Find where the given text appears and provide that cell's center as [x, y] coordinate. 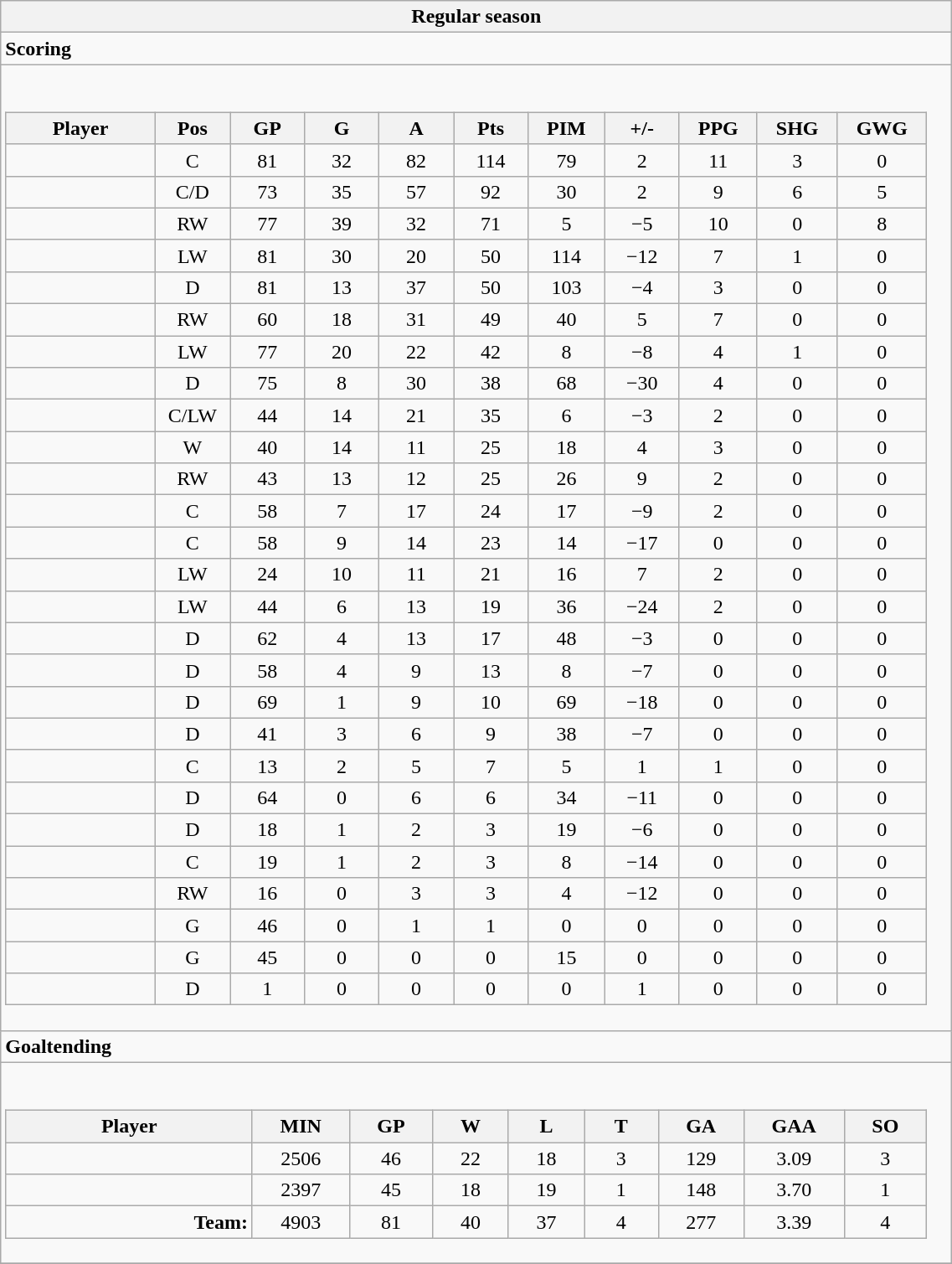
Scoring [476, 49]
−5 [641, 224]
Regular season [476, 17]
68 [567, 384]
SHG [797, 128]
3.70 [794, 1190]
Team: [129, 1222]
36 [567, 606]
3.09 [794, 1158]
−24 [641, 606]
Player MIN GP W L T GA GAA SO 2506 46 22 18 3 129 3.09 3 2397 45 18 19 1 148 3.70 1 Team: 4903 81 40 37 4 277 3.39 4 [476, 1163]
82 [417, 160]
71 [491, 224]
−9 [641, 511]
57 [417, 192]
−8 [641, 352]
43 [268, 479]
MIN [301, 1127]
62 [268, 638]
39 [342, 224]
−14 [641, 862]
GWG [882, 128]
C/LW [193, 415]
75 [268, 384]
Goaltending [476, 1046]
A [417, 128]
12 [417, 479]
4903 [301, 1222]
79 [567, 160]
PIM [567, 128]
26 [567, 479]
C/D [193, 192]
103 [567, 287]
+/- [641, 128]
148 [701, 1190]
−4 [641, 287]
−17 [641, 543]
2506 [301, 1158]
−6 [641, 830]
3.39 [794, 1222]
64 [268, 797]
34 [567, 797]
Pos [193, 128]
L [546, 1127]
129 [701, 1158]
T [621, 1127]
49 [491, 320]
31 [417, 320]
92 [491, 192]
SO [885, 1127]
−30 [641, 384]
277 [701, 1222]
60 [268, 320]
−18 [641, 702]
15 [567, 957]
73 [268, 192]
GA [701, 1127]
23 [491, 543]
GAA [794, 1127]
48 [567, 638]
−11 [641, 797]
Pts [491, 128]
2397 [301, 1190]
PPG [718, 128]
42 [491, 352]
41 [268, 734]
